Return [X, Y] of the center of cell containing provided text 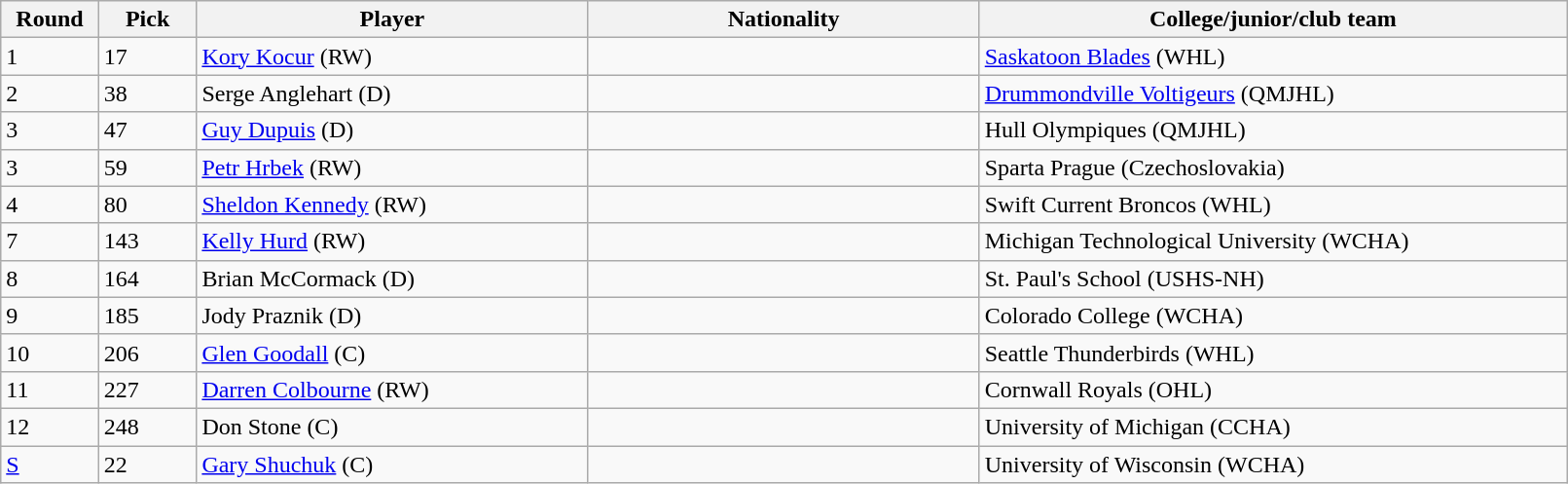
248 [148, 427]
206 [148, 353]
Pick [148, 19]
Kelly Hurd (RW) [392, 242]
22 [148, 465]
Gary Shuchuk (C) [392, 465]
S [51, 465]
University of Michigan (CCHA) [1273, 427]
Don Stone (C) [392, 427]
Darren Colbourne (RW) [392, 390]
St. Paul's School (USHS-NH) [1273, 279]
59 [148, 168]
Seattle Thunderbirds (WHL) [1273, 353]
Saskatoon Blades (WHL) [1273, 56]
17 [148, 56]
Cornwall Royals (OHL) [1273, 390]
University of Wisconsin (WCHA) [1273, 465]
Guy Dupuis (D) [392, 130]
1 [51, 56]
2 [51, 93]
Sparta Prague (Czechoslovakia) [1273, 168]
47 [148, 130]
Nationality [784, 19]
Player [392, 19]
Colorado College (WCHA) [1273, 316]
80 [148, 205]
Drummondville Voltigeurs (QMJHL) [1273, 93]
164 [148, 279]
Jody Praznik (D) [392, 316]
7 [51, 242]
Glen Goodall (C) [392, 353]
12 [51, 427]
Petr Hrbek (RW) [392, 168]
11 [51, 390]
143 [148, 242]
Brian McCormack (D) [392, 279]
Serge Anglehart (D) [392, 93]
8 [51, 279]
Sheldon Kennedy (RW) [392, 205]
38 [148, 93]
185 [148, 316]
10 [51, 353]
Kory Kocur (RW) [392, 56]
College/junior/club team [1273, 19]
9 [51, 316]
Round [51, 19]
Hull Olympiques (QMJHL) [1273, 130]
227 [148, 390]
4 [51, 205]
Swift Current Broncos (WHL) [1273, 205]
Michigan Technological University (WCHA) [1273, 242]
